Output the (x, y) coordinate of the center of the cell containing the given text.  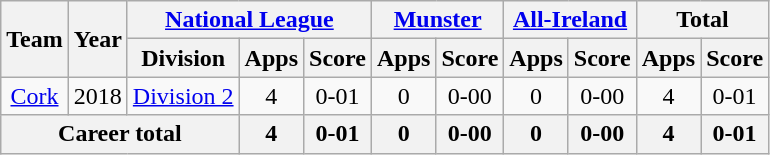
National League (249, 20)
Division (183, 58)
Munster (437, 20)
All-Ireland (570, 20)
2018 (98, 96)
Career total (120, 134)
Total (702, 20)
Cork (35, 96)
Division 2 (183, 96)
Team (35, 39)
Year (98, 39)
